From the cell containing the given text, extract its center point as [x, y] coordinate. 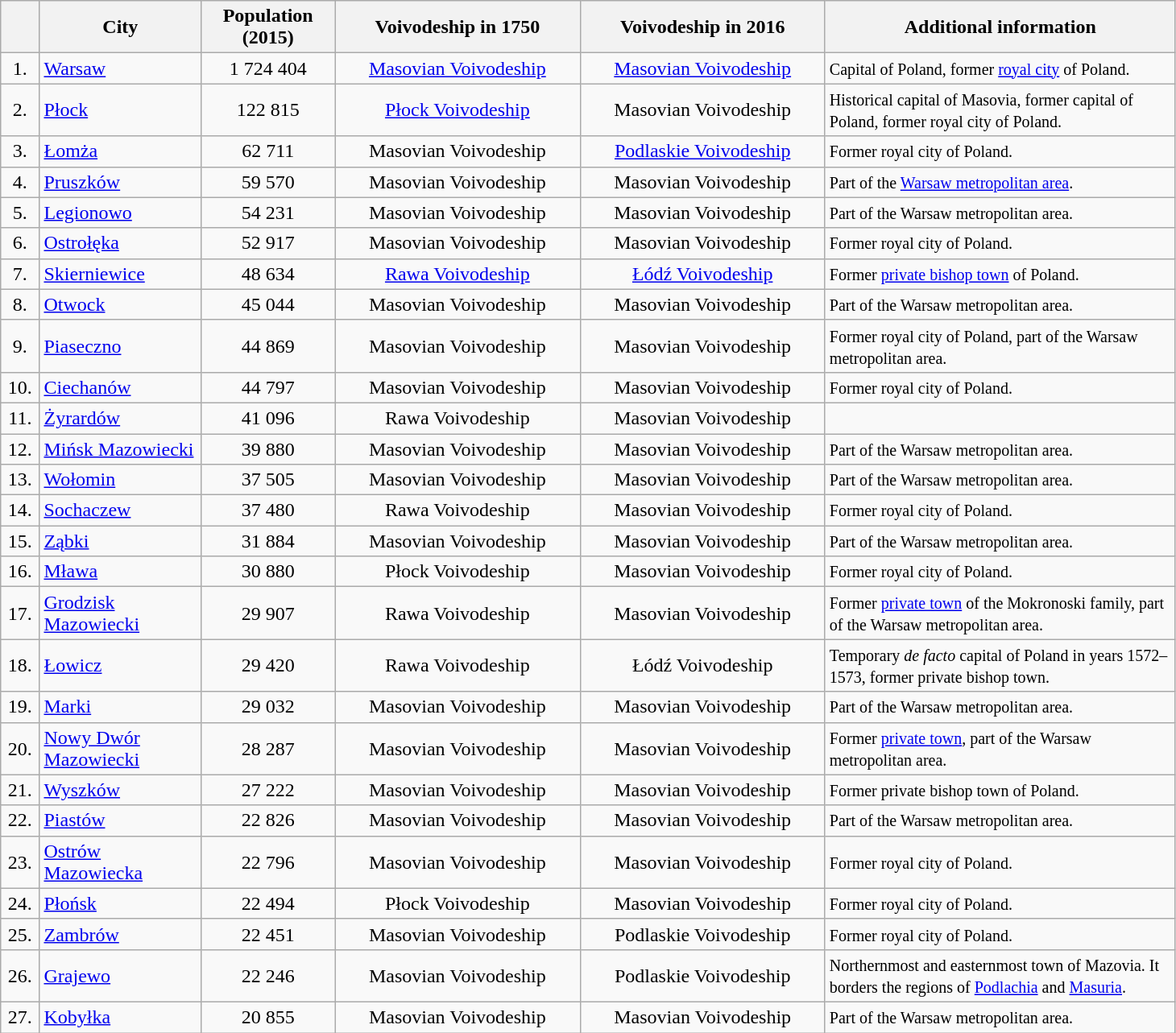
Piaseczno [121, 346]
Voivodeship in 2016 [702, 27]
1 724 404 [268, 68]
Kobyłka [121, 1017]
22 246 [268, 976]
12. [20, 448]
18. [20, 665]
23. [20, 862]
16. [20, 572]
Pruszków [121, 182]
Marki [121, 707]
22 796 [268, 862]
26. [20, 976]
3. [20, 151]
Ciechanów [121, 387]
41 096 [268, 418]
Warsaw [121, 68]
Łomża [121, 151]
39 880 [268, 448]
4. [20, 182]
Former private town of the Mokronoski family, part of the Warsaw metropolitan area. [1000, 614]
30 880 [268, 572]
27. [20, 1017]
22 451 [268, 934]
21. [20, 790]
37 505 [268, 480]
11. [20, 418]
10. [20, 387]
13. [20, 480]
22 494 [268, 903]
19. [20, 707]
Northernmost and easternmost town of Mazovia. It borders the regions of Podlachia and Masuria. [1000, 976]
2. [20, 109]
44 797 [268, 387]
Żyrardów [121, 418]
24. [20, 903]
Płońsk [121, 903]
Piastów [121, 820]
Płock [121, 109]
14. [20, 510]
Former royal city of Poland, part of the Warsaw metropolitan area. [1000, 346]
20 855 [268, 1017]
Sochaczew [121, 510]
7. [20, 274]
Mława [121, 572]
Mińsk Mazowiecki [121, 448]
Wołomin [121, 480]
17. [20, 614]
45 044 [268, 304]
29 420 [268, 665]
Legionowo [121, 213]
Zambrów [121, 934]
Capital of Poland, former royal city of Poland. [1000, 68]
22 826 [268, 820]
Wyszków [121, 790]
8. [20, 304]
22. [20, 820]
44 869 [268, 346]
9. [20, 346]
Population (2015) [268, 27]
52 917 [268, 243]
Nowy Dwór Mazowiecki [121, 749]
27 222 [268, 790]
Otwock [121, 304]
Historical capital of Masovia, former capital of Poland, former royal city of Poland. [1000, 109]
5. [20, 213]
62 711 [268, 151]
Former private town, part of the Warsaw metropolitan area. [1000, 749]
1. [20, 68]
28 287 [268, 749]
Grodzisk Mazowiecki [121, 614]
Grajewo [121, 976]
Additional information [1000, 27]
48 634 [268, 274]
Ostrów Mazowiecka [121, 862]
37 480 [268, 510]
20. [20, 749]
59 570 [268, 182]
29 907 [268, 614]
54 231 [268, 213]
Ząbki [121, 541]
29 032 [268, 707]
25. [20, 934]
Łowicz [121, 665]
31 884 [268, 541]
6. [20, 243]
Temporary de facto capital of Poland in years 1572–1573, former private bishop town. [1000, 665]
122 815 [268, 109]
Skierniewice [121, 274]
Ostrołęka [121, 243]
15. [20, 541]
Voivodeship in 1750 [458, 27]
City [121, 27]
